Identify which cell holds the provided text, then report its [X, Y] central coordinate. 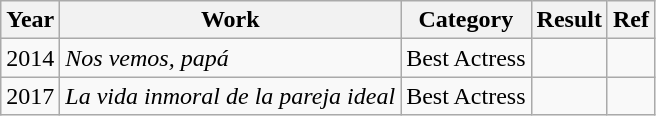
Year [30, 20]
Category [466, 20]
La vida inmoral de la pareja ideal [230, 96]
Nos vemos, papá [230, 58]
Work [230, 20]
2014 [30, 58]
2017 [30, 96]
Ref [630, 20]
Result [569, 20]
